Extract the (x, y) coordinate from the center of the cell holding the provided text.  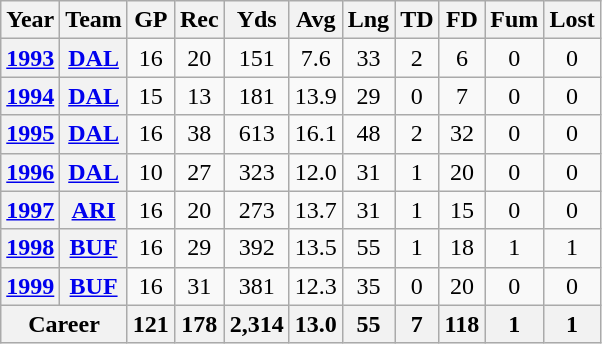
323 (256, 172)
Lost (572, 20)
273 (256, 210)
TD (417, 20)
13.9 (316, 96)
151 (256, 58)
1999 (30, 286)
Year (30, 20)
381 (256, 286)
1996 (30, 172)
13 (199, 96)
181 (256, 96)
1995 (30, 134)
13.7 (316, 210)
Career (64, 324)
1998 (30, 248)
12.0 (316, 172)
Fum (514, 20)
ARI (94, 210)
Rec (199, 20)
27 (199, 172)
2,314 (256, 324)
Avg (316, 20)
16.1 (316, 134)
Lng (368, 20)
392 (256, 248)
13.0 (316, 324)
38 (199, 134)
1994 (30, 96)
FD (462, 20)
10 (150, 172)
12.3 (316, 286)
13.5 (316, 248)
Yds (256, 20)
33 (368, 58)
613 (256, 134)
18 (462, 248)
48 (368, 134)
7.6 (316, 58)
Team (94, 20)
6 (462, 58)
118 (462, 324)
GP (150, 20)
1993 (30, 58)
178 (199, 324)
121 (150, 324)
1997 (30, 210)
32 (462, 134)
35 (368, 286)
